From the cell containing the given text, extract its center point as (x, y) coordinate. 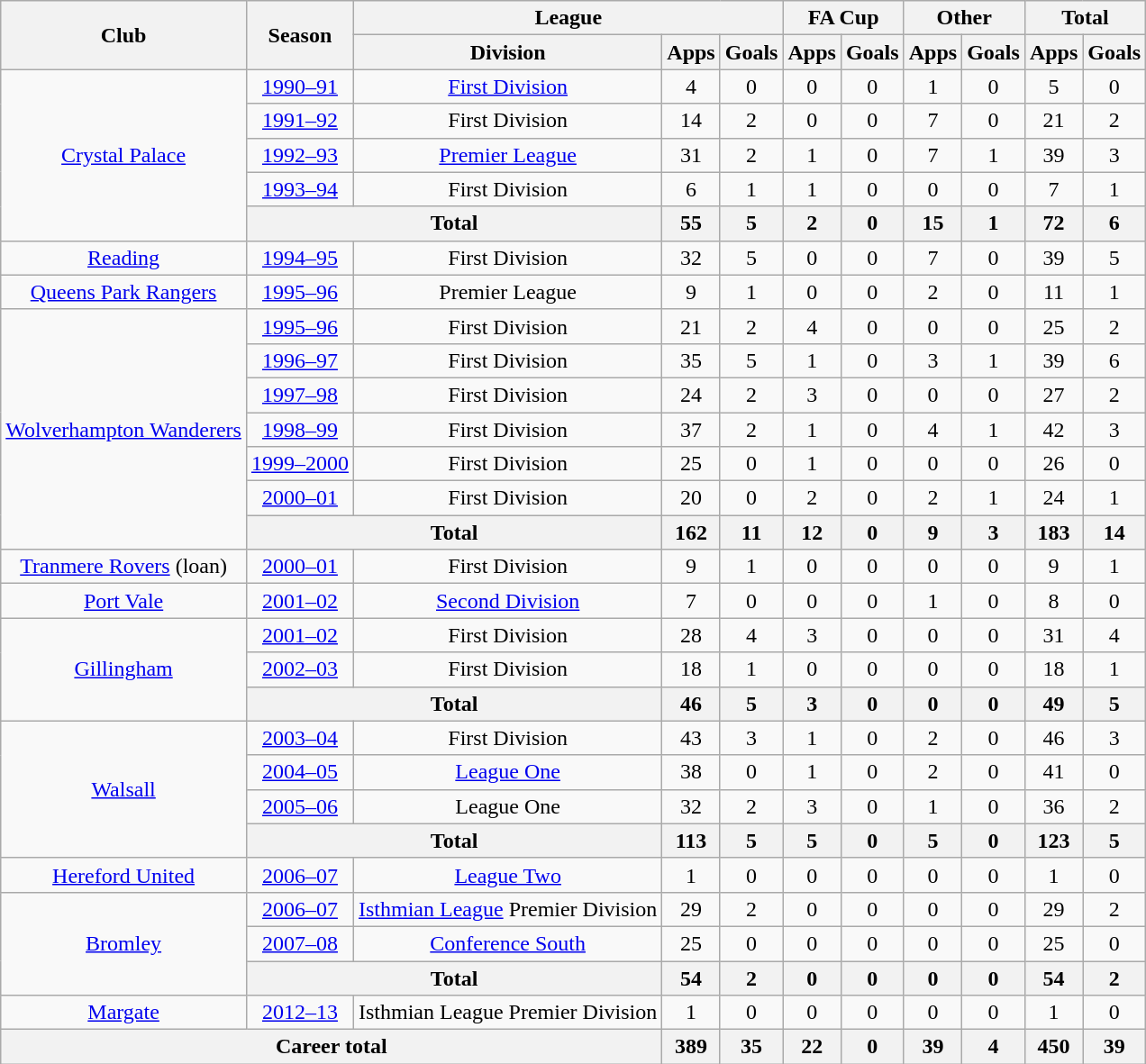
2004–05 (299, 772)
Career total (332, 1047)
League Two (507, 875)
Wolverhampton Wanderers (124, 429)
28 (691, 635)
2003–04 (299, 738)
Bromley (124, 943)
2012–13 (299, 1013)
26 (1053, 464)
41 (1053, 772)
Port Vale (124, 601)
36 (1053, 806)
2007–08 (299, 943)
15 (932, 223)
Other (964, 18)
38 (691, 772)
12 (812, 532)
20 (691, 498)
Division (507, 52)
49 (1053, 704)
Gillingham (124, 669)
1990–91 (299, 86)
Conference South (507, 943)
1994–95 (299, 258)
1992–93 (299, 155)
389 (691, 1047)
Crystal Palace (124, 155)
123 (1053, 841)
Walsall (124, 789)
Margate (124, 1013)
43 (691, 738)
22 (812, 1047)
1996–97 (299, 360)
Hereford United (124, 875)
Queens Park Rangers (124, 292)
113 (691, 841)
Club (124, 35)
162 (691, 532)
1991–92 (299, 121)
League (568, 18)
2002–03 (299, 669)
Tranmere Rovers (loan) (124, 567)
1999–2000 (299, 464)
183 (1053, 532)
450 (1053, 1047)
2005–06 (299, 806)
55 (691, 223)
1993–94 (299, 189)
1998–99 (299, 430)
37 (691, 430)
Season (299, 35)
8 (1053, 601)
1997–98 (299, 395)
72 (1053, 223)
27 (1053, 395)
Second Division (507, 601)
42 (1053, 430)
Reading (124, 258)
FA Cup (843, 18)
